From the cell containing the given text, extract its center point as [x, y] coordinate. 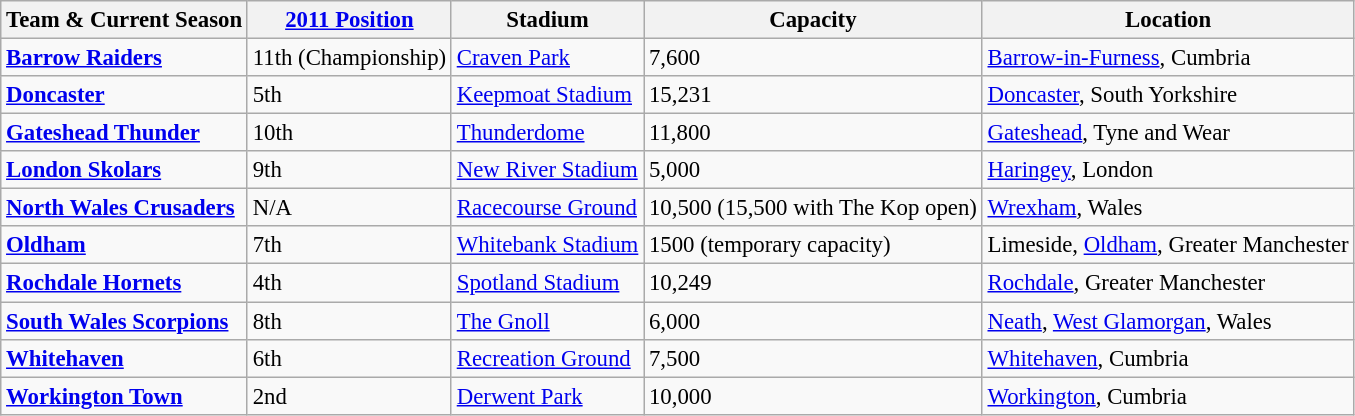
4th [349, 283]
South Wales Scorpions [124, 321]
New River Stadium [547, 170]
1500 (temporary capacity) [814, 245]
6,000 [814, 321]
Stadium [547, 20]
Gateshead Thunder [124, 133]
Workington, Cumbria [1168, 396]
10,249 [814, 283]
Whitehaven [124, 358]
2nd [349, 396]
8th [349, 321]
10,000 [814, 396]
Haringey, London [1168, 170]
15,231 [814, 95]
Workington Town [124, 396]
6th [349, 358]
2011 Position [349, 20]
Keepmoat Stadium [547, 95]
Thunderdome [547, 133]
Rochdale, Greater Manchester [1168, 283]
Gateshead, Tyne and Wear [1168, 133]
The Gnoll [547, 321]
Whitebank Stadium [547, 245]
Barrow Raiders [124, 58]
Doncaster, South Yorkshire [1168, 95]
9th [349, 170]
11,800 [814, 133]
10,500 (15,500 with The Kop open) [814, 208]
10th [349, 133]
Spotland Stadium [547, 283]
Doncaster [124, 95]
7th [349, 245]
Limeside, Oldham, Greater Manchester [1168, 245]
Capacity [814, 20]
5th [349, 95]
North Wales Crusaders [124, 208]
7,600 [814, 58]
Racecourse Ground [547, 208]
Derwent Park [547, 396]
Location [1168, 20]
London Skolars [124, 170]
N/A [349, 208]
Rochdale Hornets [124, 283]
Oldham [124, 245]
Team & Current Season [124, 20]
5,000 [814, 170]
Craven Park [547, 58]
Wrexham, Wales [1168, 208]
7,500 [814, 358]
Whitehaven, Cumbria [1168, 358]
Neath, West Glamorgan, Wales [1168, 321]
Barrow-in-Furness, Cumbria [1168, 58]
Recreation Ground [547, 358]
11th (Championship) [349, 58]
